For the text-containing cell, return its midpoint in [x, y] coordinate format. 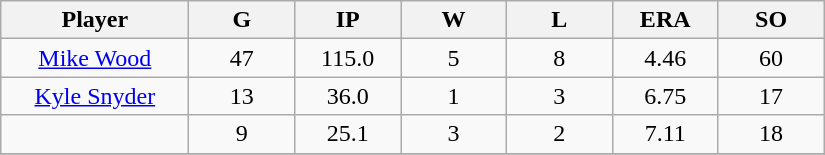
Mike Wood [95, 58]
47 [242, 58]
25.1 [348, 134]
W [454, 20]
17 [771, 96]
5 [454, 58]
18 [771, 134]
1 [454, 96]
4.46 [665, 58]
7.11 [665, 134]
L [559, 20]
ERA [665, 20]
SO [771, 20]
Player [95, 20]
IP [348, 20]
6.75 [665, 96]
8 [559, 58]
2 [559, 134]
13 [242, 96]
G [242, 20]
60 [771, 58]
9 [242, 134]
36.0 [348, 96]
115.0 [348, 58]
Kyle Snyder [95, 96]
